Search for the cell housing the specified text and yield its [X, Y] center coordinate. 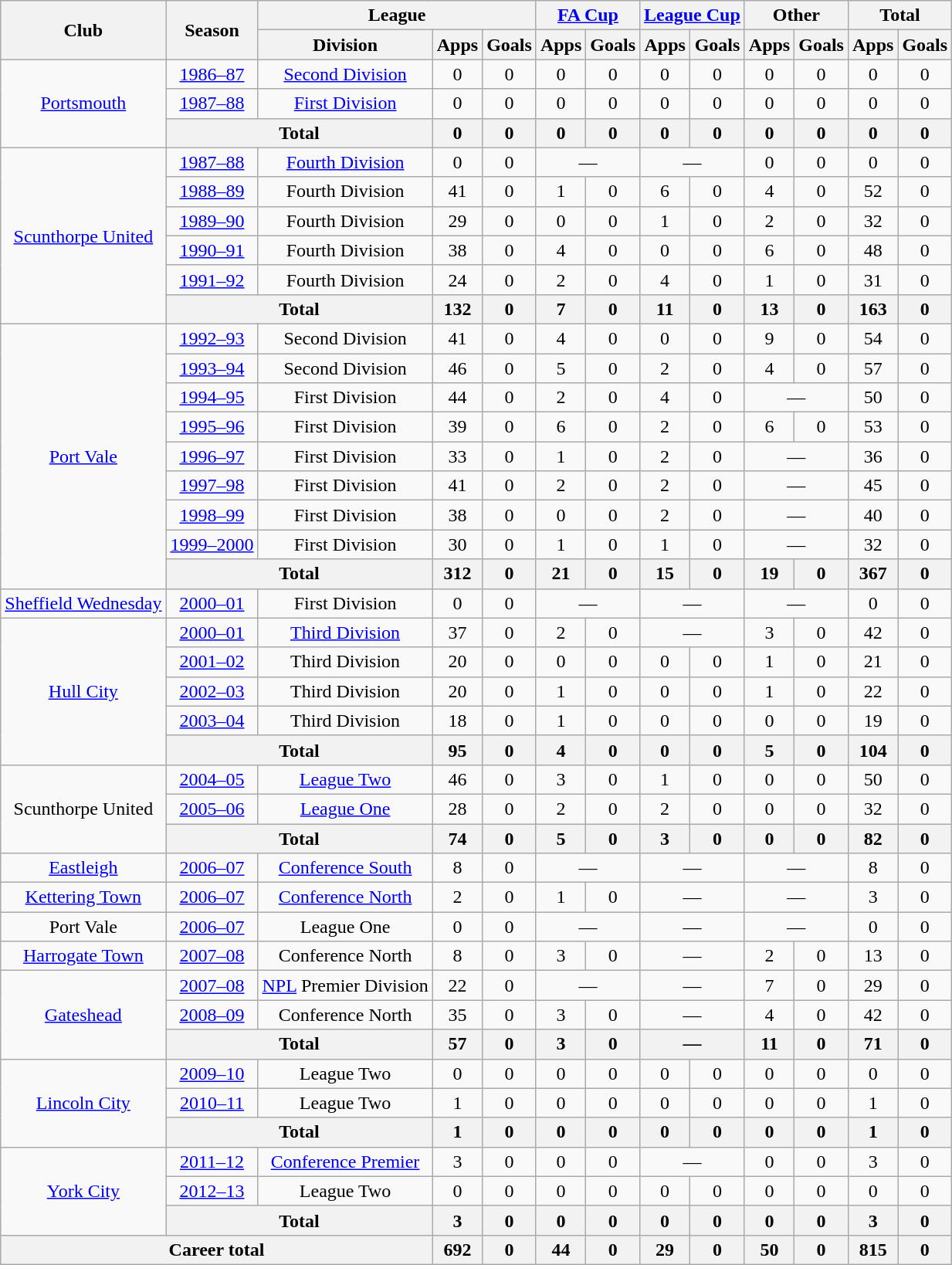
League Cup [693, 15]
Club [83, 30]
1997–98 [212, 486]
Kettering Town [83, 897]
NPL Premier Division [345, 985]
1993–94 [212, 368]
132 [457, 309]
33 [457, 456]
2002–03 [212, 691]
104 [872, 750]
1999–2000 [212, 544]
Eastleigh [83, 868]
Sheffield Wednesday [83, 603]
1988–89 [212, 192]
Lincoln City [83, 1103]
815 [872, 1250]
18 [457, 721]
2003–04 [212, 721]
2004–05 [212, 779]
31 [872, 280]
1992–93 [212, 338]
30 [457, 544]
71 [872, 1044]
36 [872, 456]
35 [457, 1015]
52 [872, 192]
45 [872, 486]
95 [457, 750]
2012–13 [212, 1191]
2011–12 [212, 1162]
2008–09 [212, 1015]
2005–06 [212, 809]
82 [872, 838]
1995–96 [212, 427]
Conference South [345, 868]
Season [212, 30]
48 [872, 250]
Division [345, 45]
28 [457, 809]
1986–87 [212, 74]
1996–97 [212, 456]
312 [457, 574]
1989–90 [212, 221]
54 [872, 338]
1998–99 [212, 515]
367 [872, 574]
Conference Premier [345, 1162]
39 [457, 427]
74 [457, 838]
Career total [216, 1250]
1990–91 [212, 250]
Hull City [83, 691]
Gateshead [83, 1015]
37 [457, 632]
York City [83, 1191]
1991–92 [212, 280]
24 [457, 280]
Other [796, 15]
2009–10 [212, 1073]
163 [872, 309]
Portsmouth [83, 103]
2001–02 [212, 662]
Harrogate Town [83, 956]
15 [666, 574]
40 [872, 515]
692 [457, 1250]
FA Cup [588, 15]
2010–11 [212, 1103]
53 [872, 427]
1994–95 [212, 398]
League [397, 15]
9 [769, 338]
